For the text-containing cell, return its midpoint in [X, Y] coordinate format. 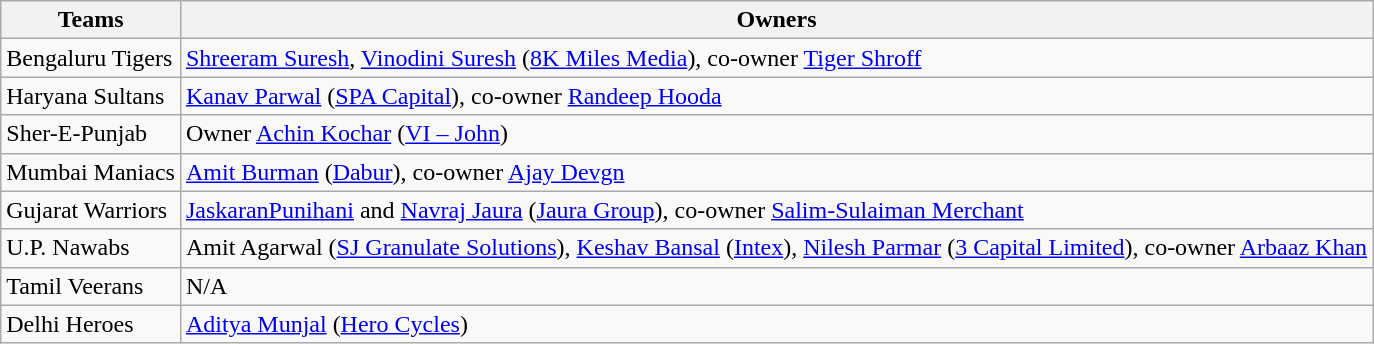
Teams [91, 20]
Amit Burman (Dabur), co-owner Ajay Devgn [776, 172]
Owners [776, 20]
JaskaranPunihani and Navraj Jaura (Jaura Group), co-owner Salim-Sulaiman Merchant [776, 210]
Haryana Sultans [91, 96]
N/A [776, 286]
Kanav Parwal (SPA Capital), co-owner Randeep Hooda [776, 96]
Shreeram Suresh, Vinodini Suresh (8K Miles Media), co-owner Tiger Shroff [776, 58]
Tamil Veerans [91, 286]
Owner Achin Kochar (VI – John) [776, 134]
Bengaluru Tigers [91, 58]
U.P. Nawabs [91, 248]
Sher-E-Punjab [91, 134]
Aditya Munjal (Hero Cycles) [776, 324]
Gujarat Warriors [91, 210]
Amit Agarwal (SJ Granulate Solutions), Keshav Bansal (Intex), Nilesh Parmar (3 Capital Limited), co-owner Arbaaz Khan [776, 248]
Delhi Heroes [91, 324]
Mumbai Maniacs [91, 172]
